Extract the (X, Y) coordinate from the center of the cell holding the provided text.  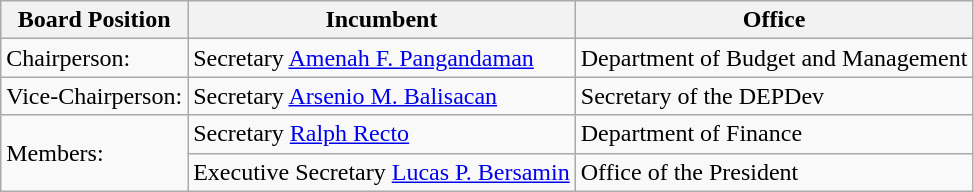
Department of Budget and Management (774, 58)
Office (774, 20)
Department of Finance (774, 134)
Secretary Ralph Recto (382, 134)
Incumbent (382, 20)
Members: (94, 153)
Secretary Arsenio M. Balisacan (382, 96)
Vice-Chairperson: (94, 96)
Office of the President (774, 172)
Secretary Amenah F. Pangandaman (382, 58)
Secretary of the DEPDev (774, 96)
Executive Secretary Lucas P. Bersamin (382, 172)
Board Position (94, 20)
Chairperson: (94, 58)
